From the cell containing the given text, extract its center point as (x, y) coordinate. 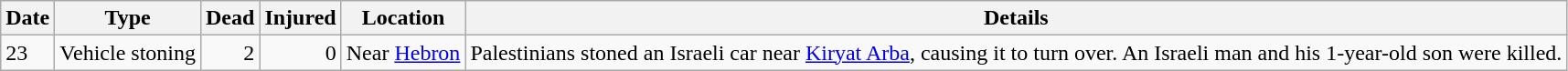
Vehicle stoning (128, 53)
Palestinians stoned an Israeli car near Kiryat Arba, causing it to turn over. An Israeli man and his 1-year-old son were killed. (1017, 53)
Near Hebron (403, 53)
Dead (229, 18)
Type (128, 18)
Date (27, 18)
23 (27, 53)
0 (300, 53)
Location (403, 18)
2 (229, 53)
Injured (300, 18)
Details (1017, 18)
